Extract the [x, y] coordinate from the center of the cell holding the provided text.  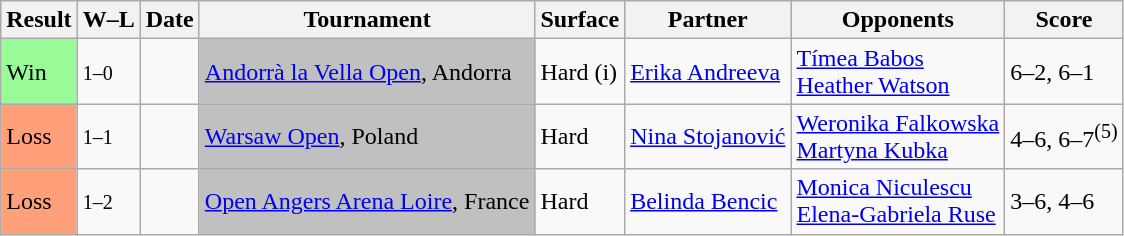
1–0 [108, 72]
Win [39, 72]
Tímea Babos Heather Watson [898, 72]
Partner [708, 20]
4–6, 6–7(5) [1064, 136]
Result [39, 20]
Weronika Falkowska Martyna Kubka [898, 136]
Tournament [367, 20]
W–L [108, 20]
Warsaw Open, Poland [367, 136]
Belinda Bencic [708, 202]
Opponents [898, 20]
1–1 [108, 136]
Andorrà la Vella Open, Andorra [367, 72]
Date [170, 20]
Erika Andreeva [708, 72]
Hard (i) [580, 72]
Surface [580, 20]
3–6, 4–6 [1064, 202]
1–2 [108, 202]
Nina Stojanović [708, 136]
6–2, 6–1 [1064, 72]
Monica Niculescu Elena-Gabriela Ruse [898, 202]
Open Angers Arena Loire, France [367, 202]
Score [1064, 20]
